Extract the (X, Y) coordinate from the center of the cell holding the provided text.  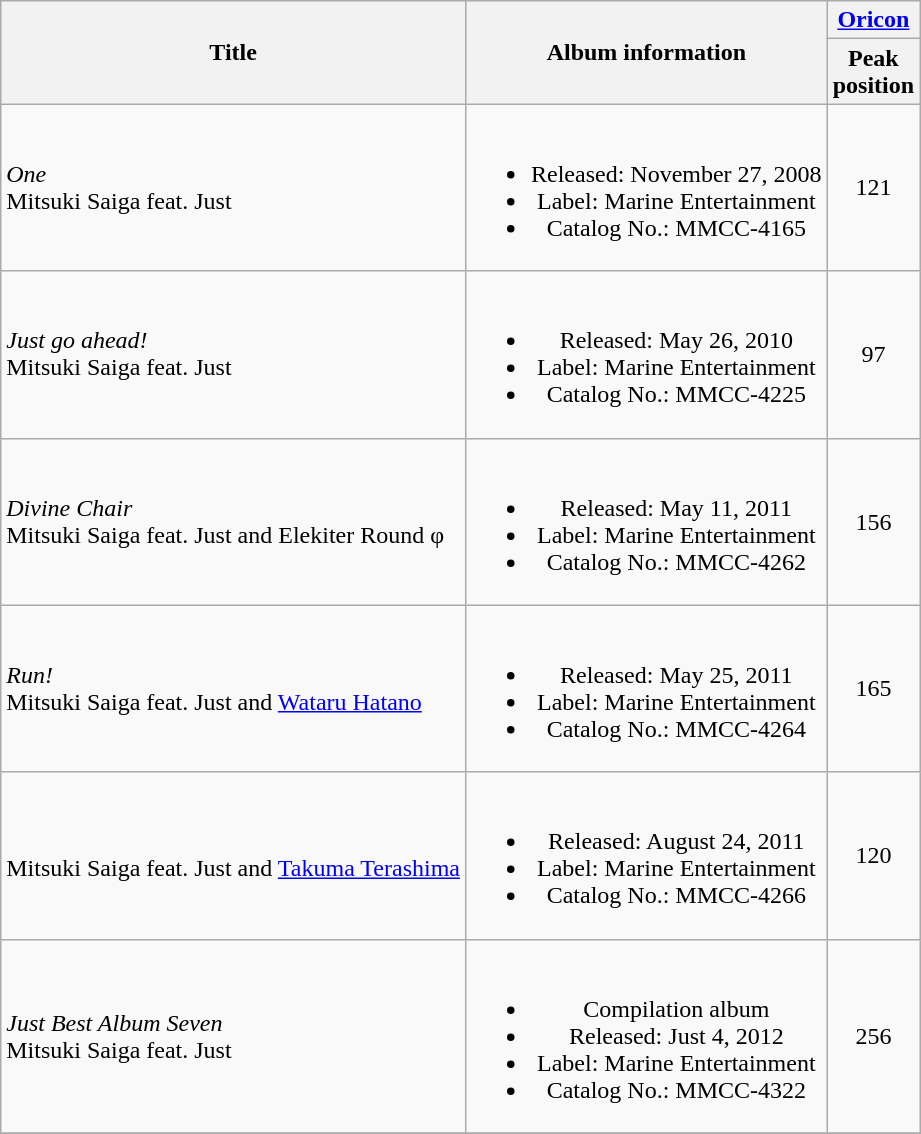
120 (873, 856)
Album information (646, 52)
Released: May 26, 2010Label: Marine EntertainmentCatalog No.: MMCC-4225 (646, 354)
OneMitsuki Saiga feat. Just (234, 188)
156 (873, 522)
Run!Mitsuki Saiga feat. Just and Wataru Hatano (234, 688)
Released: May 25, 2011Label: Marine EntertainmentCatalog No.: MMCC-4264 (646, 688)
Peakposition (873, 72)
Divine ChairMitsuki Saiga feat. Just and Elekiter Round φ (234, 522)
97 (873, 354)
121 (873, 188)
Released: November 27, 2008Label: Marine EntertainmentCatalog No.: MMCC-4165 (646, 188)
Compilation albumReleased: Just 4, 2012Label: Marine EntertainmentCatalog No.: MMCC-4322 (646, 1036)
Released: May 11, 2011Label: Marine EntertainmentCatalog No.: MMCC-4262 (646, 522)
Just Best Album SevenMitsuki Saiga feat. Just (234, 1036)
Oricon (873, 20)
Released: August 24, 2011Label: Marine EntertainmentCatalog No.: MMCC-4266 (646, 856)
Just go ahead!Mitsuki Saiga feat. Just (234, 354)
Title (234, 52)
256 (873, 1036)
Mitsuki Saiga feat. Just and Takuma Terashima (234, 856)
165 (873, 688)
